Determine the (X, Y) coordinate at the center of the cell enclosing the given text.  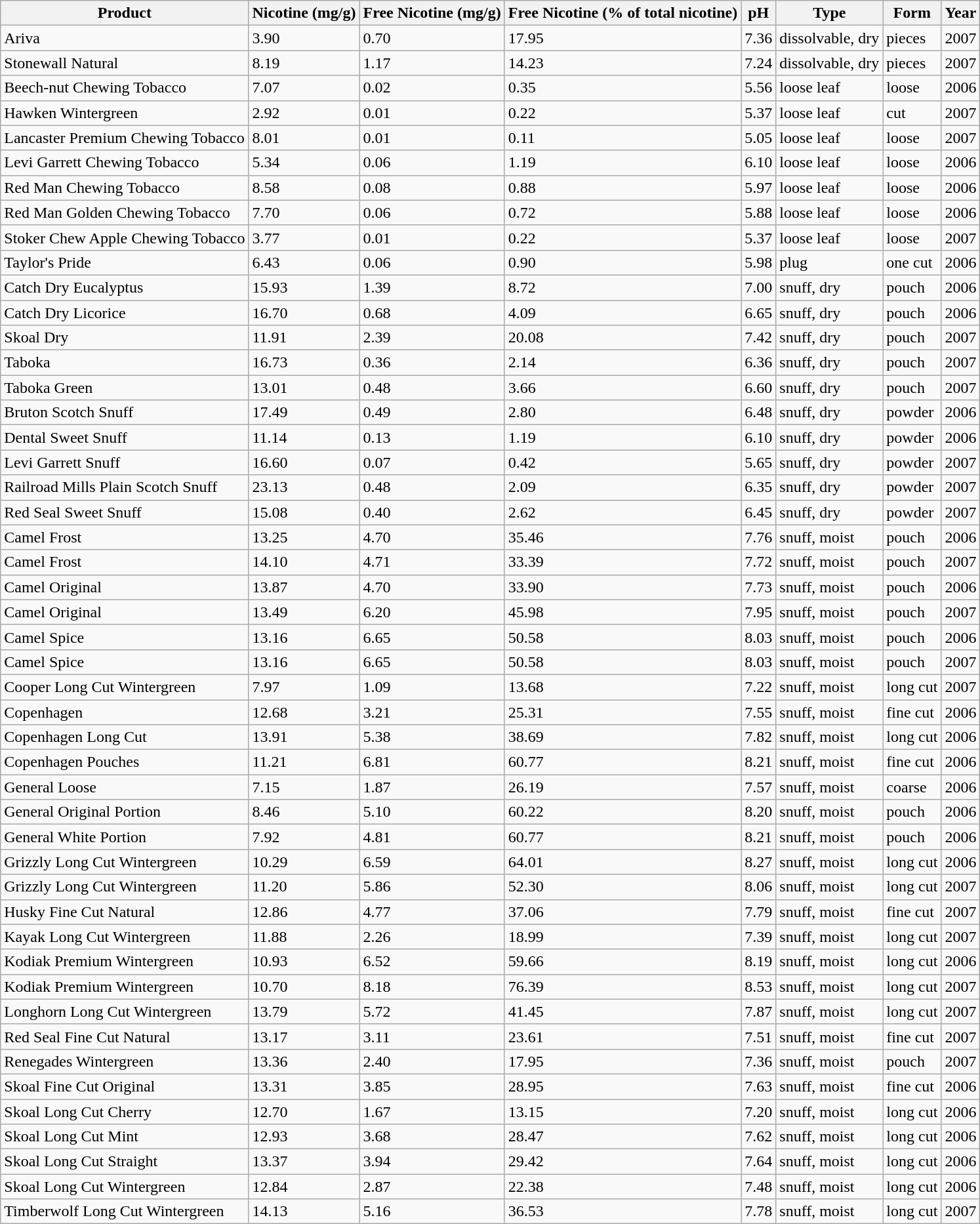
13.49 (304, 612)
5.10 (432, 812)
13.25 (304, 537)
Skoal Long Cut Wintergreen (125, 1187)
0.02 (432, 88)
6.35 (758, 487)
13.17 (304, 1036)
6.48 (758, 413)
0.42 (623, 462)
4.71 (432, 562)
12.70 (304, 1112)
7.92 (304, 837)
6.52 (432, 962)
13.01 (304, 388)
Skoal Dry (125, 338)
3.90 (304, 38)
59.66 (623, 962)
8.58 (304, 188)
13.15 (623, 1112)
16.73 (304, 363)
7.22 (758, 687)
10.93 (304, 962)
7.51 (758, 1036)
11.91 (304, 338)
0.36 (432, 363)
2.14 (623, 363)
0.13 (432, 438)
8.72 (623, 287)
1.09 (432, 687)
8.18 (432, 987)
6.20 (432, 612)
33.39 (623, 562)
7.62 (758, 1137)
5.05 (758, 138)
17.49 (304, 413)
8.27 (758, 862)
0.40 (432, 512)
General White Portion (125, 837)
7.64 (758, 1162)
Taboka Green (125, 388)
35.46 (623, 537)
13.87 (304, 587)
8.06 (758, 887)
52.30 (623, 887)
7.73 (758, 587)
4.81 (432, 837)
2.26 (432, 937)
33.90 (623, 587)
3.21 (432, 712)
12.84 (304, 1187)
0.08 (432, 188)
Taboka (125, 363)
2.09 (623, 487)
7.95 (758, 612)
2.62 (623, 512)
Kayak Long Cut Wintergreen (125, 937)
Product (125, 13)
2.80 (623, 413)
6.59 (432, 862)
41.45 (623, 1011)
23.61 (623, 1036)
7.70 (304, 213)
cut (912, 113)
1.17 (432, 63)
Hawken Wintergreen (125, 113)
7.20 (758, 1112)
1.67 (432, 1112)
6.43 (304, 262)
16.60 (304, 462)
12.68 (304, 712)
25.31 (623, 712)
Skoal Fine Cut Original (125, 1086)
12.86 (304, 912)
18.99 (623, 937)
13.68 (623, 687)
20.08 (623, 338)
Renegades Wintergreen (125, 1061)
14.23 (623, 63)
5.34 (304, 163)
5.88 (758, 213)
11.88 (304, 937)
11.20 (304, 887)
3.77 (304, 237)
0.90 (623, 262)
7.48 (758, 1187)
7.55 (758, 712)
6.36 (758, 363)
28.47 (623, 1137)
0.35 (623, 88)
coarse (912, 787)
14.10 (304, 562)
Catch Dry Licorice (125, 313)
Free Nicotine (% of total nicotine) (623, 13)
General Loose (125, 787)
7.72 (758, 562)
Red Man Chewing Tobacco (125, 188)
2.40 (432, 1061)
Levi Garrett Chewing Tobacco (125, 163)
7.76 (758, 537)
7.42 (758, 338)
Beech-nut Chewing Tobacco (125, 88)
64.01 (623, 862)
5.86 (432, 887)
Copenhagen Pouches (125, 762)
16.70 (304, 313)
7.87 (758, 1011)
38.69 (623, 737)
10.70 (304, 987)
7.97 (304, 687)
7.00 (758, 287)
Stoker Chew Apple Chewing Tobacco (125, 237)
7.79 (758, 912)
2.87 (432, 1187)
13.36 (304, 1061)
5.38 (432, 737)
4.77 (432, 912)
Taylor's Pride (125, 262)
4.09 (623, 313)
14.13 (304, 1212)
Husky Fine Cut Natural (125, 912)
2.39 (432, 338)
3.94 (432, 1162)
7.24 (758, 63)
11.14 (304, 438)
11.21 (304, 762)
Levi Garrett Snuff (125, 462)
0.72 (623, 213)
13.37 (304, 1162)
5.98 (758, 262)
Skoal Long Cut Straight (125, 1162)
Type (829, 13)
13.79 (304, 1011)
Stonewall Natural (125, 63)
10.29 (304, 862)
60.22 (623, 812)
Nicotine (mg/g) (304, 13)
Free Nicotine (mg/g) (432, 13)
2.92 (304, 113)
0.88 (623, 188)
Red Seal Fine Cut Natural (125, 1036)
28.95 (623, 1086)
Lancaster Premium Chewing Tobacco (125, 138)
13.91 (304, 737)
45.98 (623, 612)
15.93 (304, 287)
0.70 (432, 38)
6.81 (432, 762)
0.07 (432, 462)
29.42 (623, 1162)
76.39 (623, 987)
7.15 (304, 787)
5.72 (432, 1011)
Red Seal Sweet Snuff (125, 512)
Skoal Long Cut Mint (125, 1137)
36.53 (623, 1212)
8.46 (304, 812)
0.49 (432, 413)
Copenhagen Long Cut (125, 737)
Catch Dry Eucalyptus (125, 287)
Cooper Long Cut Wintergreen (125, 687)
26.19 (623, 787)
3.11 (432, 1036)
Longhorn Long Cut Wintergreen (125, 1011)
13.31 (304, 1086)
7.82 (758, 737)
3.68 (432, 1137)
3.66 (623, 388)
7.63 (758, 1086)
22.38 (623, 1187)
Bruton Scotch Snuff (125, 413)
General Original Portion (125, 812)
Form (912, 13)
Year (960, 13)
37.06 (623, 912)
Skoal Long Cut Cherry (125, 1112)
Dental Sweet Snuff (125, 438)
7.07 (304, 88)
6.60 (758, 388)
8.20 (758, 812)
Railroad Mills Plain Scotch Snuff (125, 487)
12.93 (304, 1137)
3.85 (432, 1086)
5.65 (758, 462)
one cut (912, 262)
7.39 (758, 937)
5.16 (432, 1212)
Copenhagen (125, 712)
5.56 (758, 88)
5.97 (758, 188)
15.08 (304, 512)
plug (829, 262)
1.39 (432, 287)
Red Man Golden Chewing Tobacco (125, 213)
Ariva (125, 38)
pH (758, 13)
Timberwolf Long Cut Wintergreen (125, 1212)
7.78 (758, 1212)
1.87 (432, 787)
0.68 (432, 313)
7.57 (758, 787)
6.45 (758, 512)
8.53 (758, 987)
8.01 (304, 138)
23.13 (304, 487)
0.11 (623, 138)
